Find where the given text appears and provide that cell's center as [x, y] coordinate. 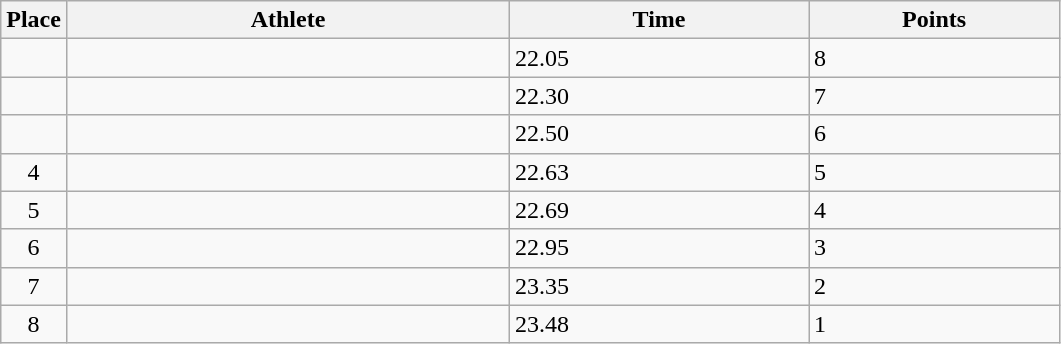
Points [934, 20]
Athlete [288, 20]
Time [660, 20]
22.30 [660, 96]
1 [934, 324]
2 [934, 286]
22.05 [660, 58]
Place [34, 20]
22.50 [660, 134]
23.48 [660, 324]
22.95 [660, 248]
22.63 [660, 172]
3 [934, 248]
23.35 [660, 286]
22.69 [660, 210]
